From the cell containing the given text, extract its center point as [x, y] coordinate. 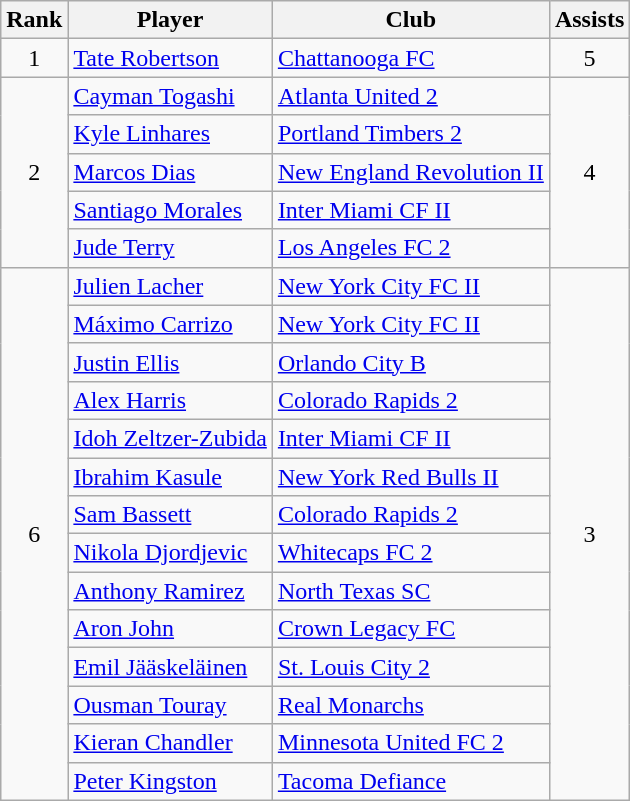
Real Monarchs [410, 705]
Club [410, 20]
Julien Lacher [170, 286]
St. Louis City 2 [410, 667]
Player [170, 20]
Ibrahim Kasule [170, 477]
Los Angeles FC 2 [410, 248]
Aron John [170, 629]
4 [589, 172]
Emil Jääskeläinen [170, 667]
Whitecaps FC 2 [410, 553]
Rank [34, 20]
Crown Legacy FC [410, 629]
2 [34, 172]
Peter Kingston [170, 781]
3 [589, 534]
Cayman Togashi [170, 96]
New York Red Bulls II [410, 477]
Nikola Djordjevic [170, 553]
1 [34, 58]
Tacoma Defiance [410, 781]
Tate Robertson [170, 58]
Kyle Linhares [170, 134]
Sam Bassett [170, 515]
New England Revolution II [410, 172]
Atlanta United 2 [410, 96]
Chattanooga FC [410, 58]
Kieran Chandler [170, 743]
Portland Timbers 2 [410, 134]
Idoh Zeltzer-Zubida [170, 438]
Marcos Dias [170, 172]
North Texas SC [410, 591]
Santiago Morales [170, 210]
Máximo Carrizo [170, 324]
Assists [589, 20]
Minnesota United FC 2 [410, 743]
Alex Harris [170, 400]
Orlando City B [410, 362]
Anthony Ramirez [170, 591]
Jude Terry [170, 248]
Justin Ellis [170, 362]
Ousman Touray [170, 705]
5 [589, 58]
6 [34, 534]
